Locate the cell with the specified text and output its [x, y] center coordinate. 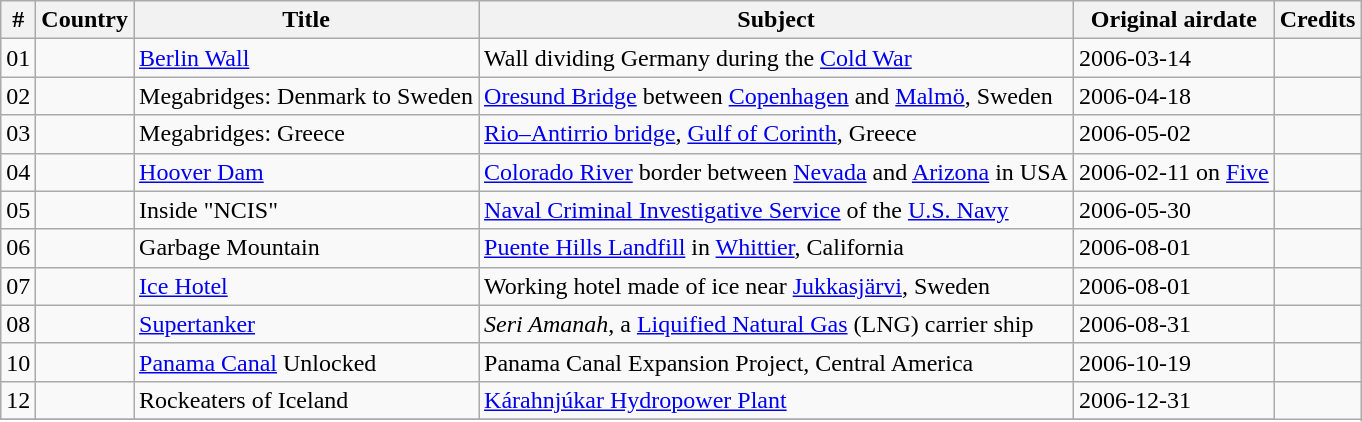
Megabridges: Greece [306, 134]
Supertanker [306, 324]
Megabridges: Denmark to Sweden [306, 96]
2006-05-02 [1174, 134]
Rio–Antirrio bridge, Gulf of Corinth, Greece [776, 134]
# [18, 20]
Panama Canal Unlocked [306, 362]
Naval Criminal Investigative Service of the U.S. Navy [776, 210]
Puente Hills Landfill in Whittier, California [776, 248]
03 [18, 134]
Garbage Mountain [306, 248]
2006-12-31 [1174, 400]
Berlin Wall [306, 58]
Hoover Dam [306, 172]
Ice Hotel [306, 286]
04 [18, 172]
Oresund Bridge between Copenhagen and Malmö, Sweden [776, 96]
Seri Amanah, a Liquified Natural Gas (LNG) carrier ship [776, 324]
06 [18, 248]
10 [18, 362]
Country [85, 20]
Panama Canal Expansion Project, Central America [776, 362]
07 [18, 286]
08 [18, 324]
Inside "NCIS" [306, 210]
Kárahnjúkar Hydropower Plant [776, 400]
Rockeaters of Iceland [306, 400]
01 [18, 58]
05 [18, 210]
2006-08-31 [1174, 324]
Subject [776, 20]
Credits [1318, 20]
2006-04-18 [1174, 96]
Working hotel made of ice near Jukkasjärvi, Sweden [776, 286]
2006-05-30 [1174, 210]
02 [18, 96]
2006-03-14 [1174, 58]
2006-02-11 on Five [1174, 172]
Colorado River border between Nevada and Arizona in USA [776, 172]
12 [18, 400]
2006-10-19 [1174, 362]
Original airdate [1174, 20]
Title [306, 20]
Wall dividing Germany during the Cold War [776, 58]
